Extract the (x, y) coordinate from the center of the cell holding the provided text.  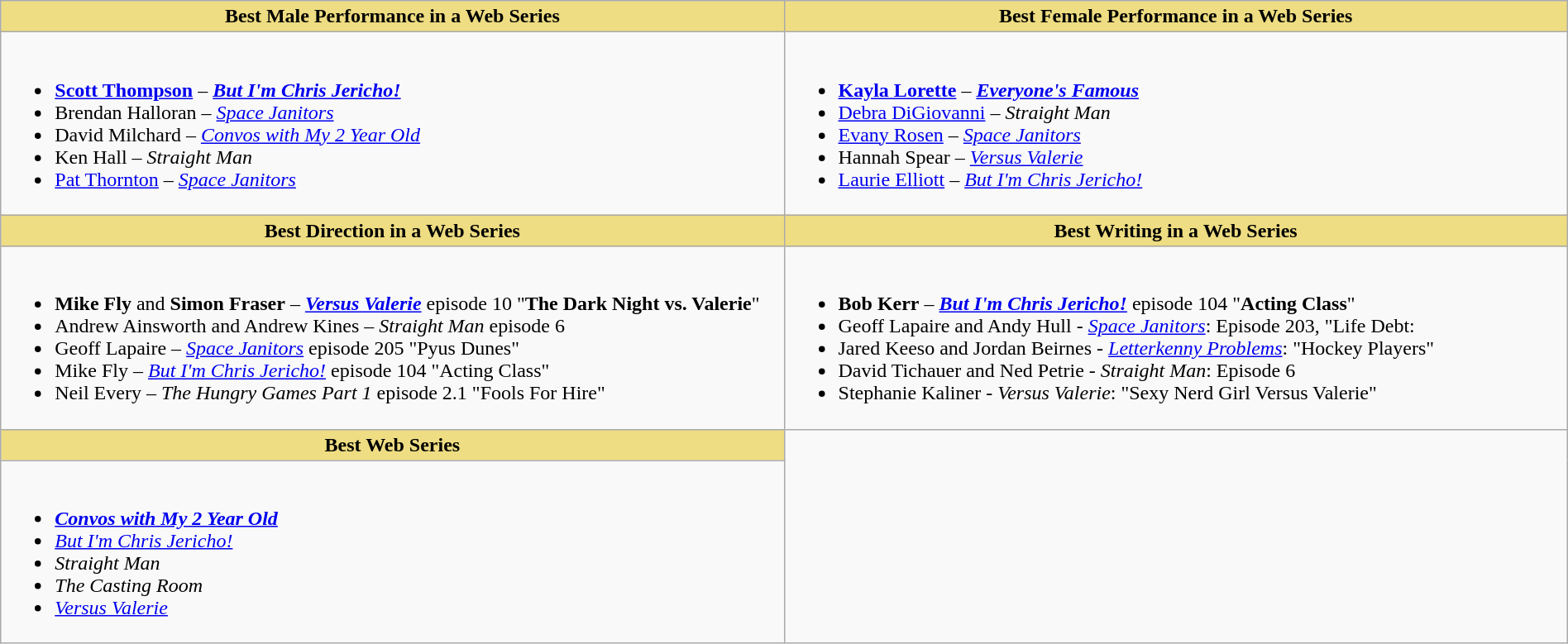
Convos with My 2 Year OldBut I'm Chris Jericho!Straight ManThe Casting RoomVersus Valerie (392, 552)
Best Direction in a Web Series (392, 231)
Best Male Performance in a Web Series (392, 17)
Best Female Performance in a Web Series (1176, 17)
Best Writing in a Web Series (1176, 231)
Best Web Series (392, 445)
